Detect which cell encompasses the target text, then output its (X, Y) center coordinate. 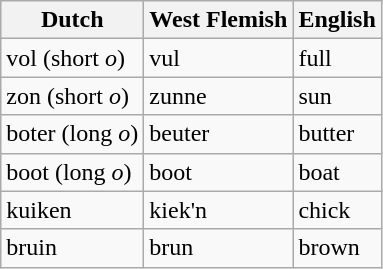
beuter (218, 134)
zon (short o) (72, 96)
West Flemish (218, 20)
kuiken (72, 210)
English (337, 20)
sun (337, 96)
zunne (218, 96)
kiek'n (218, 210)
Dutch (72, 20)
brown (337, 248)
vul (218, 58)
bruin (72, 248)
vol (short o) (72, 58)
butter (337, 134)
boot (218, 172)
chick (337, 210)
brun (218, 248)
boter (long o) (72, 134)
boat (337, 172)
boot (long o) (72, 172)
full (337, 58)
